Pinpoint the cell where the given text exists, returning its (x, y) midpoint coordinate. 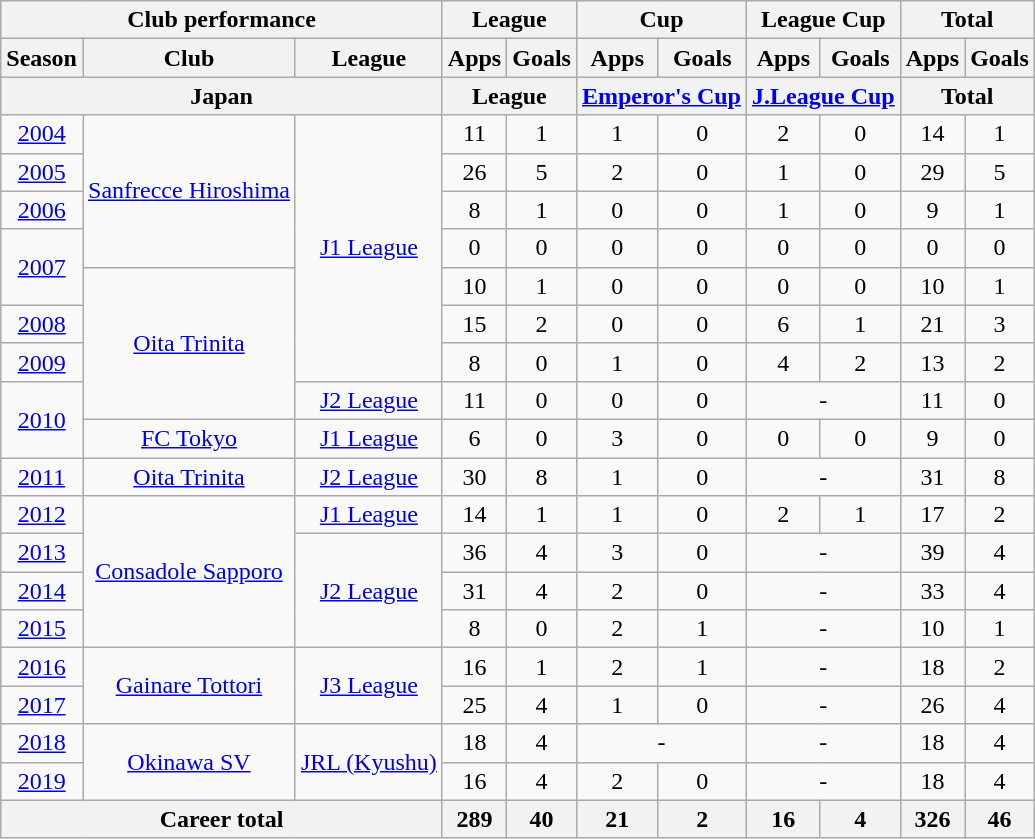
2010 (42, 419)
Sanfrecce Hiroshima (188, 191)
2008 (42, 324)
13 (932, 362)
36 (474, 553)
46 (1000, 819)
Club (188, 58)
2013 (42, 553)
J3 League (368, 686)
33 (932, 591)
Gainare Tottori (188, 686)
League Cup (823, 20)
25 (474, 705)
326 (932, 819)
Consadole Sapporo (188, 572)
JRL (Kyushu) (368, 762)
Club performance (222, 20)
Japan (222, 96)
29 (932, 172)
2015 (42, 629)
2007 (42, 267)
17 (932, 515)
2005 (42, 172)
40 (542, 819)
2012 (42, 515)
Cup (661, 20)
Emperor's Cup (661, 96)
2004 (42, 134)
2009 (42, 362)
2016 (42, 667)
2014 (42, 591)
2011 (42, 477)
30 (474, 477)
289 (474, 819)
J.League Cup (823, 96)
15 (474, 324)
2019 (42, 781)
2006 (42, 210)
2017 (42, 705)
FC Tokyo (188, 438)
Career total (222, 819)
Season (42, 58)
39 (932, 553)
Okinawa SV (188, 762)
2018 (42, 743)
